Scan for the cell matching the given text and deliver its [X, Y] coordinate at center. 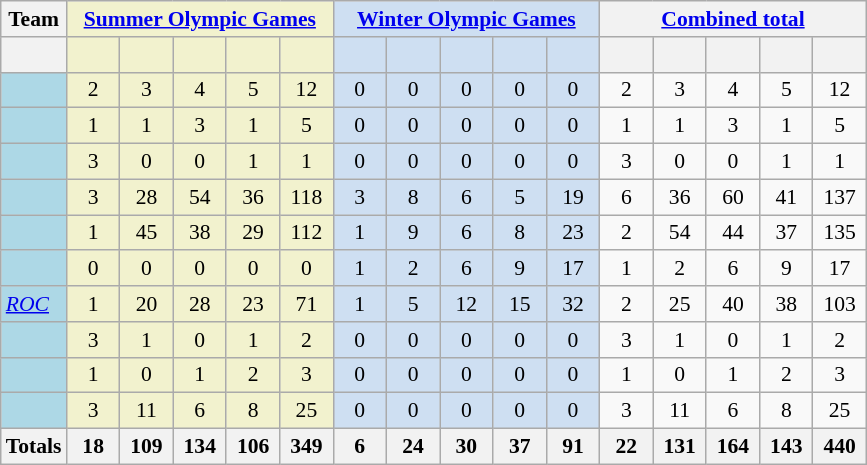
40 [732, 304]
440 [840, 446]
Winter Olympic Games [466, 19]
Summer Olympic Games [200, 19]
Combined total [734, 19]
19 [572, 197]
143 [786, 446]
32 [572, 304]
349 [306, 446]
24 [412, 446]
41 [786, 197]
112 [306, 232]
109 [146, 446]
134 [200, 446]
91 [572, 446]
103 [840, 304]
44 [732, 232]
ROC [34, 304]
18 [92, 446]
Totals [34, 446]
15 [520, 304]
131 [680, 446]
164 [732, 446]
22 [626, 446]
137 [840, 197]
Team [34, 19]
118 [306, 197]
60 [732, 197]
71 [306, 304]
20 [146, 304]
106 [252, 446]
45 [146, 232]
135 [840, 232]
30 [466, 446]
29 [252, 232]
